Capture the cell that displays the provided text and extract its [x, y] central coordinate. 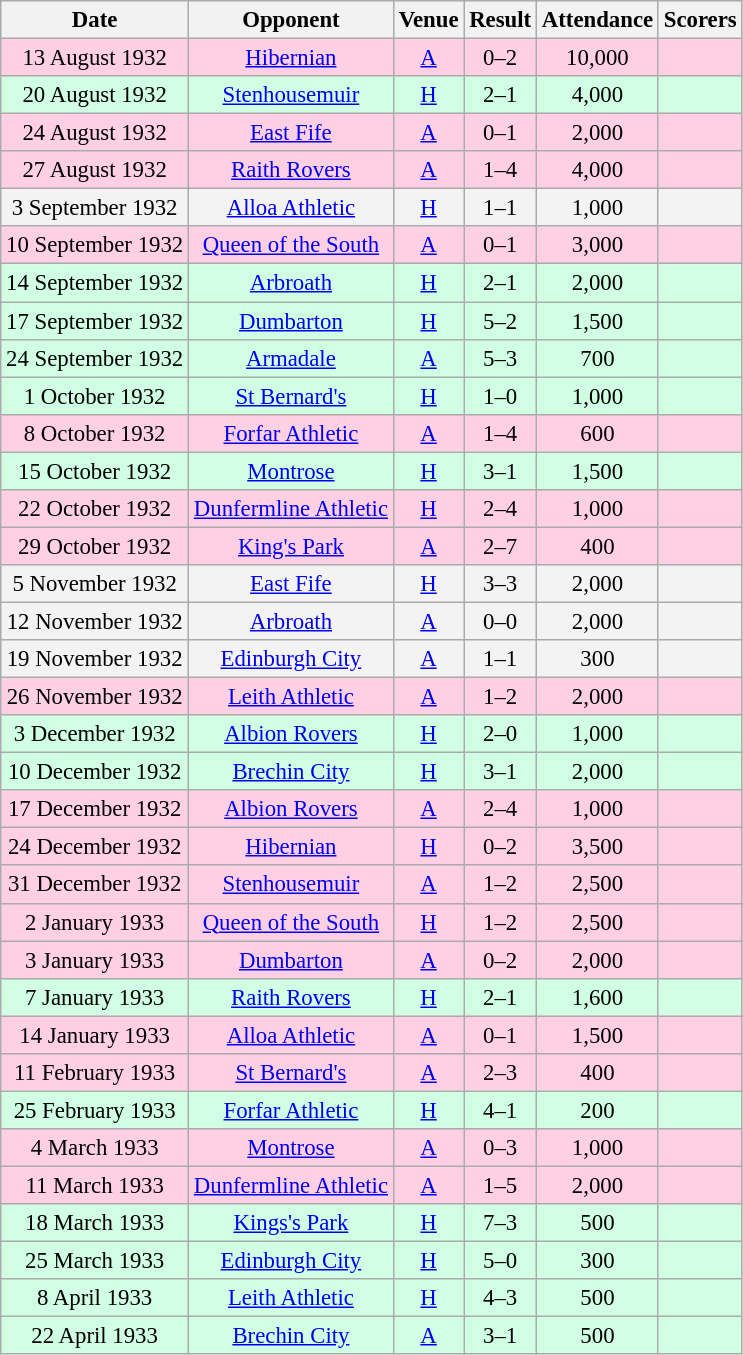
5–2 [500, 321]
4–1 [500, 1110]
Venue [428, 20]
18 March 1933 [95, 1223]
8 April 1933 [95, 1298]
Armadale [292, 358]
29 October 1932 [95, 546]
3 January 1933 [95, 960]
200 [597, 1110]
2 January 1933 [95, 922]
3,000 [597, 245]
10 September 1932 [95, 245]
19 November 1932 [95, 659]
5 November 1932 [95, 584]
Date [95, 20]
King's Park [292, 546]
4 March 1933 [95, 1148]
0–0 [500, 621]
Attendance [597, 20]
Opponent [292, 20]
0–3 [500, 1148]
22 October 1932 [95, 509]
2–0 [500, 734]
26 November 1932 [95, 697]
17 September 1932 [95, 321]
Scorers [700, 20]
11 February 1933 [95, 1073]
600 [597, 433]
15 October 1932 [95, 471]
3 September 1932 [95, 208]
7 January 1933 [95, 997]
10,000 [597, 58]
2–7 [500, 546]
5–3 [500, 358]
1,600 [597, 997]
13 August 1932 [95, 58]
1–5 [500, 1185]
27 August 1932 [95, 170]
14 September 1932 [95, 283]
8 October 1932 [95, 433]
24 August 1932 [95, 133]
11 March 1933 [95, 1185]
Result [500, 20]
20 August 1932 [95, 95]
2–3 [500, 1073]
25 March 1933 [95, 1261]
7–3 [500, 1223]
17 December 1932 [95, 809]
24 December 1932 [95, 847]
3,500 [597, 847]
5–0 [500, 1261]
700 [597, 358]
3 December 1932 [95, 734]
25 February 1933 [95, 1110]
Kings's Park [292, 1223]
22 April 1933 [95, 1336]
4–3 [500, 1298]
1 October 1932 [95, 396]
1–0 [500, 396]
3–3 [500, 584]
12 November 1932 [95, 621]
31 December 1932 [95, 885]
24 September 1932 [95, 358]
14 January 1933 [95, 1035]
10 December 1932 [95, 772]
